Return the (x, y) coordinate for the center point of the cell that contains the specified text.  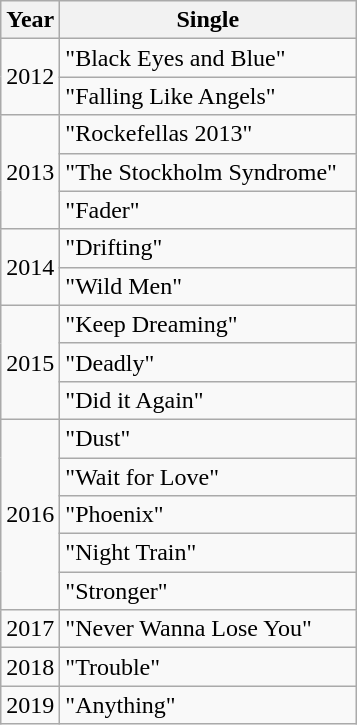
2012 (30, 77)
2014 (30, 267)
"Wait for Love" (208, 477)
"Wild Men" (208, 286)
"Did it Again" (208, 400)
"Rockefellas 2013" (208, 134)
Year (30, 20)
2015 (30, 362)
2019 (30, 705)
"Phoenix" (208, 515)
"Anything" (208, 705)
"The Stockholm Syndrome" (208, 172)
"Trouble" (208, 667)
2013 (30, 172)
"Black Eyes and Blue" (208, 58)
"Stronger" (208, 591)
"Fader" (208, 210)
"Drifting" (208, 248)
"Night Train" (208, 553)
Single (208, 20)
2017 (30, 629)
2018 (30, 667)
"Never Wanna Lose You" (208, 629)
"Dust" (208, 438)
2016 (30, 514)
"Deadly" (208, 362)
"Falling Like Angels" (208, 96)
"Keep Dreaming" (208, 324)
